Provide the [X, Y] coordinate of the cell's center where the given text is located.  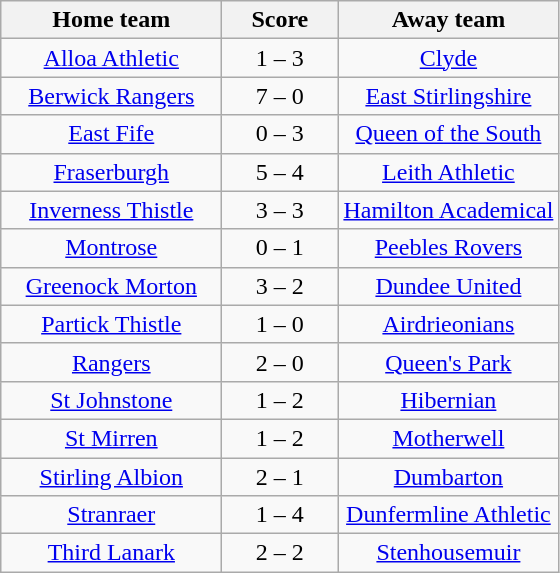
Home team [112, 20]
Hamilton Academical [448, 210]
3 – 3 [280, 210]
1 – 0 [280, 324]
East Fife [112, 134]
0 – 1 [280, 248]
Stenhousemuir [448, 553]
Dundee United [448, 286]
1 – 3 [280, 58]
Clyde [448, 58]
Stirling Albion [112, 477]
Stranraer [112, 515]
St Johnstone [112, 400]
5 – 4 [280, 172]
Score [280, 20]
0 – 3 [280, 134]
1 – 4 [280, 515]
Away team [448, 20]
7 – 0 [280, 96]
Third Lanark [112, 553]
Leith Athletic [448, 172]
Rangers [112, 362]
Dunfermline Athletic [448, 515]
2 – 2 [280, 553]
Partick Thistle [112, 324]
Greenock Morton [112, 286]
Berwick Rangers [112, 96]
Queen's Park [448, 362]
Peebles Rovers [448, 248]
Motherwell [448, 438]
Inverness Thistle [112, 210]
Alloa Athletic [112, 58]
St Mirren [112, 438]
2 – 1 [280, 477]
2 – 0 [280, 362]
3 – 2 [280, 286]
Airdrieonians [448, 324]
Hibernian [448, 400]
Fraserburgh [112, 172]
Queen of the South [448, 134]
East Stirlingshire [448, 96]
Montrose [112, 248]
Dumbarton [448, 477]
